Find where the given text appears and provide that cell's center as (X, Y) coordinate. 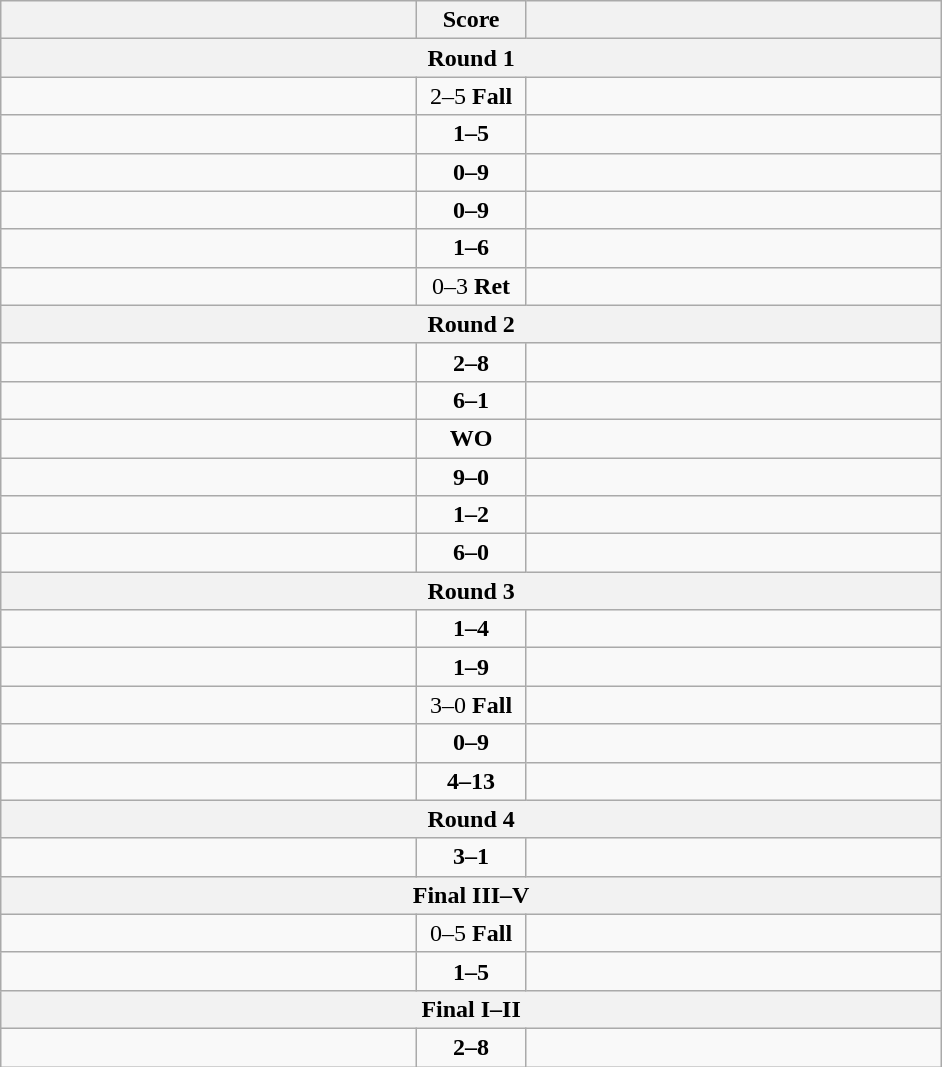
0–5 Fall (472, 933)
1–6 (472, 248)
4–13 (472, 781)
1–9 (472, 667)
Final I–II (472, 1009)
Round 4 (472, 819)
1–4 (472, 629)
Round 1 (472, 58)
1–2 (472, 515)
3–1 (472, 857)
0–3 Ret (472, 286)
2–5 Fall (472, 96)
Round 2 (472, 324)
Score (472, 20)
WO (472, 438)
3–0 Fall (472, 705)
6–0 (472, 553)
Round 3 (472, 591)
Final III–V (472, 895)
9–0 (472, 477)
6–1 (472, 400)
